For the text-containing cell, return its midpoint in (x, y) coordinate format. 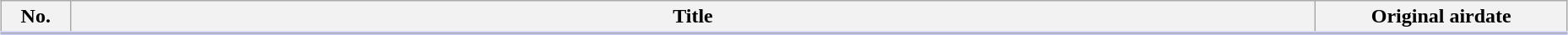
Title (693, 17)
Original airdate (1441, 17)
No. (35, 17)
